Search for the cell housing the specified text and yield its [X, Y] center coordinate. 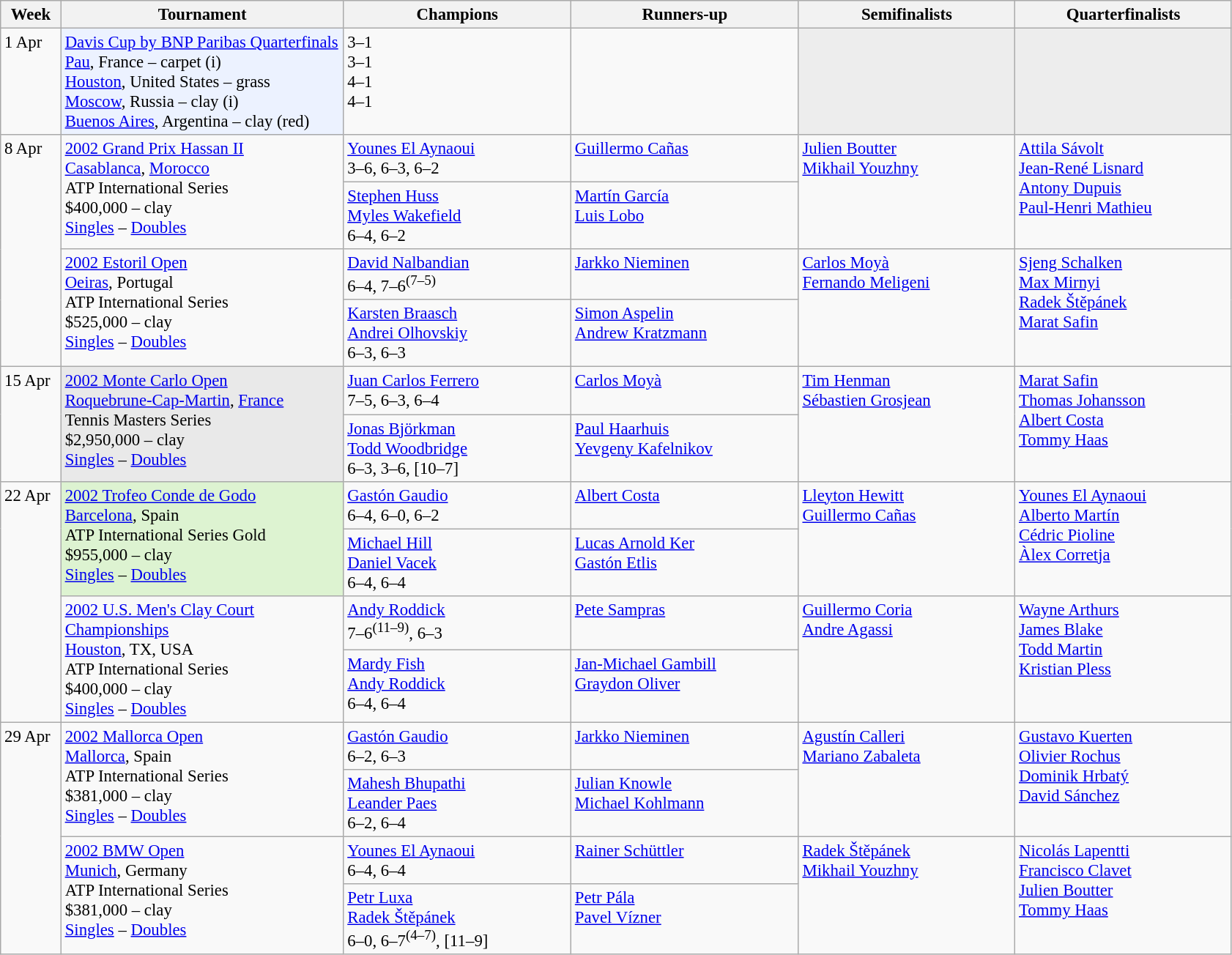
David Nalbandian 6–4, 7–6(7–5) [457, 274]
Quarterfinalists [1124, 15]
Guillermo Cañas [686, 158]
Gastón Gaudio 6–4, 6–0, 6–2 [457, 505]
Sjeng Schalken Max Mirnyi Radek Štěpánek Marat Safin [1124, 308]
Younes El Aynaoui 6–4, 6–4 [457, 860]
Michael Hill Daniel Vacek 6–4, 6–4 [457, 562]
Week [31, 15]
Semifinalists [907, 15]
2002 Estoril Open Oeiras, PortugalATP International Series$525,000 – clay Singles – Doubles [202, 308]
Marat Safin Thomas Johansson Albert Costa Tommy Haas [1124, 424]
Julien Boutter Mikhail Youzhny [907, 192]
Mardy Fish Andy Roddick 6–4, 6–4 [457, 686]
Mahesh Bhupathi Leander Paes 6–2, 6–4 [457, 803]
29 Apr [31, 838]
2002 Mallorca Open Mallorca, SpainATP International Series$381,000 – clay Singles – Doubles [202, 779]
2002 Trofeo Conde de Godo Barcelona, SpainATP International Series Gold$955,000 – clay Singles – Doubles [202, 538]
Gustavo Kuerten Olivier Rochus Dominik Hrbatý David Sánchez [1124, 779]
Nicolás Lapentti Francisco Clavet Julien Boutter Tommy Haas [1124, 895]
Paul Haarhuis Yevgeny Kafelnikov [686, 448]
Attila Sávolt Jean-René Lisnard Antony Dupuis Paul-Henri Mathieu [1124, 192]
Champions [457, 15]
Juan Carlos Ferrero 7–5, 6–3, 6–4 [457, 391]
15 Apr [31, 424]
Younes El Aynaoui Alberto Martín Cédric Pioline Àlex Corretja [1124, 538]
Julian Knowle Michael Kohlmann [686, 803]
Petr Pála Pavel Vízner [686, 919]
8 Apr [31, 250]
Andy Roddick 7–6(11–9), 6–3 [457, 623]
3–1 3–1 4–1 4–1 [457, 82]
Rainer Schüttler [686, 860]
Runners-up [686, 15]
Tournament [202, 15]
Pete Sampras [686, 623]
Wayne Arthurs James Blake Todd Martin Kristian Pless [1124, 659]
Martín García Luis Lobo [686, 216]
1 Apr [31, 82]
2002 Monte Carlo Open Roquebrune-Cap-Martin, FranceTennis Masters Series$2,950,000 – clay Singles – Doubles [202, 424]
Guillermo Coria Andre Agassi [907, 659]
2002 U.S. Men's Clay Court Championships Houston, TX, USAATP International Series$400,000 – clay Singles – Doubles [202, 659]
Carlos Moyà Fernando Meligeni [907, 308]
Jan-Michael Gambill Graydon Oliver [686, 686]
Gastón Gaudio 6–2, 6–3 [457, 746]
2002 Grand Prix Hassan II Casablanca, MoroccoATP International Series$400,000 – clay Singles – Doubles [202, 192]
Simon Aspelin Andrew Kratzmann [686, 334]
Carlos Moyà [686, 391]
22 Apr [31, 602]
Jonas Björkman Todd Woodbridge 6–3, 3–6, [10–7] [457, 448]
2002 BMW Open Munich, GermanyATP International Series$381,000 – clay Singles – Doubles [202, 895]
Petr Luxa Radek Štěpánek 6–0, 6–7(4–7), [11–9] [457, 919]
Karsten Braasch Andrei Olhovskiy 6–3, 6–3 [457, 334]
Tim Henman Sébastien Grosjean [907, 424]
Lucas Arnold Ker Gastón Etlis [686, 562]
Agustín Calleri Mariano Zabaleta [907, 779]
Radek Štěpánek Mikhail Youzhny [907, 895]
Lleyton Hewitt Guillermo Cañas [907, 538]
Younes El Aynaoui 3–6, 6–3, 6–2 [457, 158]
Stephen Huss Myles Wakefield 6–4, 6–2 [457, 216]
Albert Costa [686, 505]
